Find where the given text appears and provide that cell's center as [x, y] coordinate. 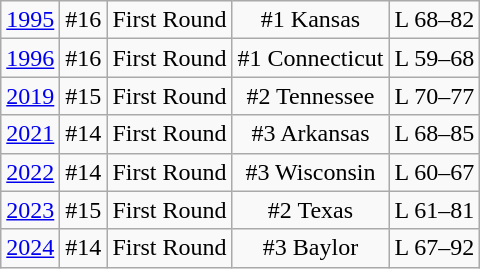
#2 Tennessee [310, 96]
L 68–85 [434, 134]
2024 [30, 248]
#1 Kansas [310, 20]
2022 [30, 172]
1996 [30, 58]
#3 Baylor [310, 248]
1995 [30, 20]
L 60–67 [434, 172]
L 70–77 [434, 96]
#2 Texas [310, 210]
2019 [30, 96]
L 68–82 [434, 20]
2021 [30, 134]
#3 Arkansas [310, 134]
L 67–92 [434, 248]
2023 [30, 210]
#1 Connecticut [310, 58]
L 59–68 [434, 58]
L 61–81 [434, 210]
#3 Wisconsin [310, 172]
